For the text-containing cell, return its midpoint in (x, y) coordinate format. 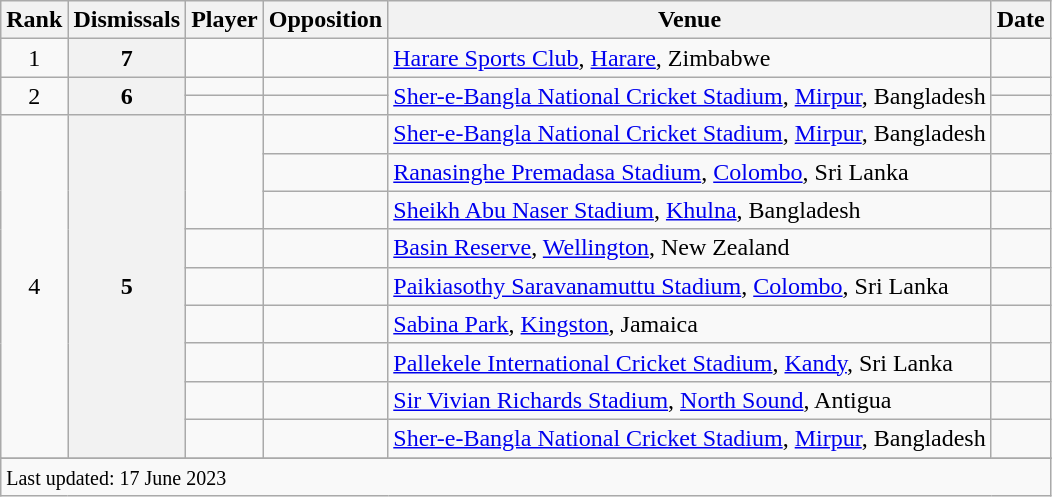
Pallekele International Cricket Stadium, Kandy, Sri Lanka (690, 362)
Ranasinghe Premadasa Stadium, Colombo, Sri Lanka (690, 172)
Rank (34, 20)
6 (127, 96)
5 (127, 286)
Last updated: 17 June 2023 (526, 477)
Sir Vivian Richards Stadium, North Sound, Antigua (690, 400)
Opposition (325, 20)
Sabina Park, Kingston, Jamaica (690, 324)
1 (34, 58)
Venue (690, 20)
7 (127, 58)
Date (1020, 20)
4 (34, 286)
Player (225, 20)
Dismissals (127, 20)
2 (34, 96)
Paikiasothy Saravanamuttu Stadium, Colombo, Sri Lanka (690, 286)
Harare Sports Club, Harare, Zimbabwe (690, 58)
Sheikh Abu Naser Stadium, Khulna, Bangladesh (690, 210)
Basin Reserve, Wellington, New Zealand (690, 248)
